Return [x, y] of the center of cell containing provided text 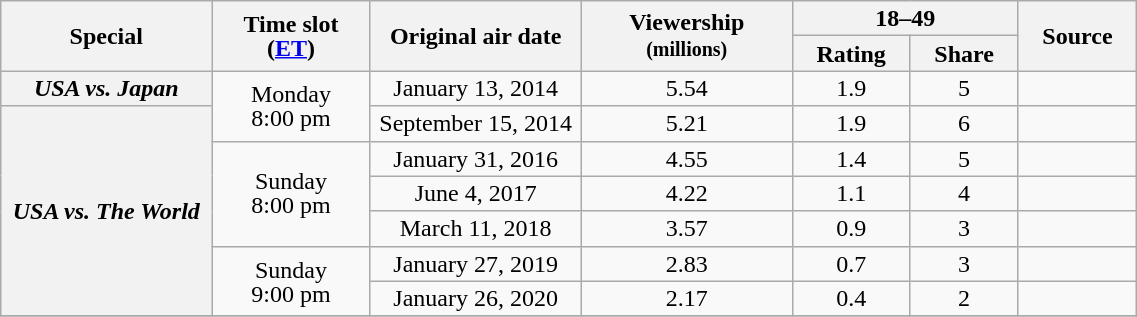
Original air date [476, 36]
Sunday 8:00 pm [291, 194]
Rating [851, 54]
6 [964, 124]
USA vs. Japan [106, 88]
5.21 [686, 124]
January 13, 2014 [476, 88]
Time slot (ET) [291, 36]
4 [964, 194]
Special [106, 36]
March 11, 2018 [476, 228]
4.22 [686, 194]
Share [964, 54]
5.54 [686, 88]
Monday 8:00 pm [291, 106]
1.1 [851, 194]
2.83 [686, 264]
4.55 [686, 158]
Viewership (millions) [686, 36]
2 [964, 298]
June 4, 2017 [476, 194]
January 26, 2020 [476, 298]
0.9 [851, 228]
18–49 [905, 18]
1.4 [851, 158]
September 15, 2014 [476, 124]
Source [1078, 36]
Sunday 9:00 pm [291, 281]
3.57 [686, 228]
January 31, 2016 [476, 158]
USA vs. The World [106, 211]
2.17 [686, 298]
0.7 [851, 264]
0.4 [851, 298]
January 27, 2019 [476, 264]
